Pinpoint the cell where the given text exists, returning its [X, Y] midpoint coordinate. 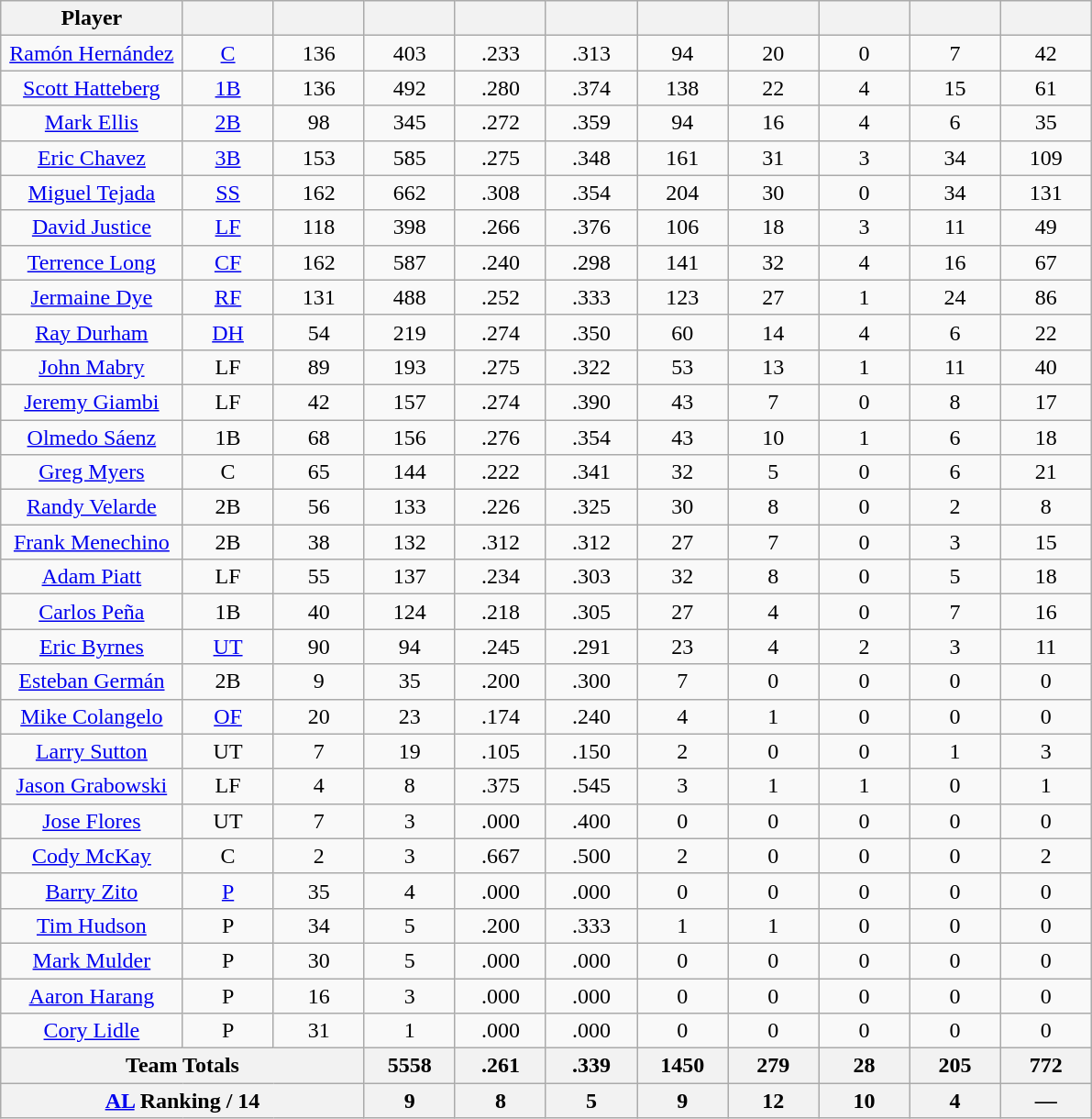
.233 [501, 53]
67 [1045, 262]
Ray Durham [92, 332]
.261 [501, 1066]
157 [409, 402]
.348 [590, 158]
David Justice [92, 227]
Aaron Harang [92, 995]
Terrence Long [92, 262]
.390 [590, 402]
Barry Zito [92, 891]
61 [1045, 88]
144 [409, 472]
.105 [501, 751]
279 [774, 1066]
492 [409, 88]
161 [682, 158]
56 [319, 507]
.500 [590, 856]
.226 [501, 507]
.298 [590, 262]
.174 [501, 716]
Ramón Hernández [92, 53]
49 [1045, 227]
86 [1045, 297]
587 [409, 262]
CF [227, 262]
14 [774, 332]
.266 [501, 227]
— [1045, 1101]
345 [409, 123]
Jose Flores [92, 821]
403 [409, 53]
60 [682, 332]
.325 [590, 507]
138 [682, 88]
.322 [590, 367]
141 [682, 262]
.308 [501, 193]
Cody McKay [92, 856]
219 [409, 332]
.245 [501, 647]
17 [1045, 402]
Eric Chavez [92, 158]
124 [409, 612]
Esteban Germán [92, 681]
DH [227, 332]
.300 [590, 681]
.234 [501, 577]
90 [319, 647]
133 [409, 507]
488 [409, 297]
Larry Sutton [92, 751]
89 [319, 367]
38 [319, 542]
.341 [590, 472]
Adam Piatt [92, 577]
Player [92, 18]
.222 [501, 472]
.303 [590, 577]
Mark Mulder [92, 960]
.545 [590, 786]
Mike Colangelo [92, 716]
772 [1045, 1066]
204 [682, 193]
Olmedo Sáenz [92, 438]
.339 [590, 1066]
68 [319, 438]
Scott Hatteberg [92, 88]
.252 [501, 297]
.374 [590, 88]
.305 [590, 612]
123 [682, 297]
AL Ranking / 14 [182, 1101]
.272 [501, 123]
Jeremy Giambi [92, 402]
205 [955, 1066]
SS [227, 193]
John Mabry [92, 367]
Carlos Peña [92, 612]
.667 [501, 856]
54 [319, 332]
106 [682, 227]
24 [955, 297]
.376 [590, 227]
55 [319, 577]
28 [864, 1066]
.400 [590, 821]
.350 [590, 332]
153 [319, 158]
137 [409, 577]
Greg Myers [92, 472]
.218 [501, 612]
Randy Velarde [92, 507]
.375 [501, 786]
21 [1045, 472]
.291 [590, 647]
132 [409, 542]
.313 [590, 53]
Team Totals [182, 1066]
398 [409, 227]
.280 [501, 88]
19 [409, 751]
118 [319, 227]
Eric Byrnes [92, 647]
Cory Lidle [92, 1031]
Frank Menechino [92, 542]
662 [409, 193]
13 [774, 367]
Jermaine Dye [92, 297]
1450 [682, 1066]
.276 [501, 438]
585 [409, 158]
.150 [590, 751]
65 [319, 472]
Miguel Tejada [92, 193]
OF [227, 716]
156 [409, 438]
109 [1045, 158]
Mark Ellis [92, 123]
53 [682, 367]
3B [227, 158]
Jason Grabowski [92, 786]
Tim Hudson [92, 925]
193 [409, 367]
98 [319, 123]
12 [774, 1101]
5558 [409, 1066]
RF [227, 297]
.359 [590, 123]
